Identify which cell holds the provided text, then report its [x, y] central coordinate. 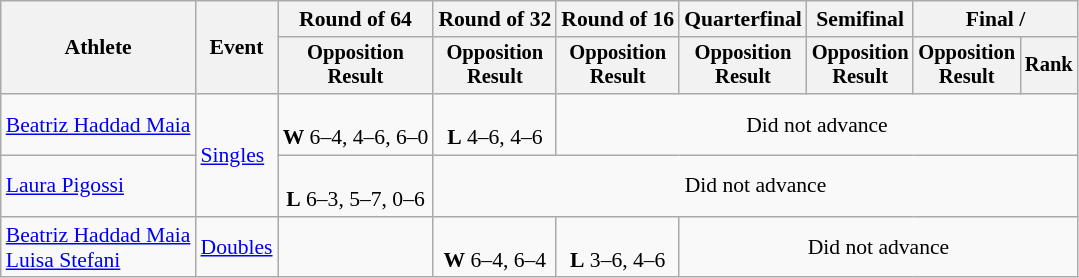
Beatriz Haddad MaiaLuisa Stefani [98, 248]
Round of 16 [618, 19]
W 6–4, 6–4 [494, 248]
Beatriz Haddad Maia [98, 124]
W 6–4, 4–6, 6–0 [356, 124]
L 3–6, 4–6 [618, 248]
Semifinal [860, 19]
Round of 32 [494, 19]
Round of 64 [356, 19]
Doubles [236, 248]
Athlete [98, 48]
L 4–6, 4–6 [494, 124]
L 6–3, 5–7, 0–6 [356, 186]
Rank [1049, 66]
Final / [995, 19]
Event [236, 48]
Quarterfinal [743, 19]
Singles [236, 155]
Laura Pigossi [98, 186]
